Return the [X, Y] coordinate for the center point of the cell that contains the specified text.  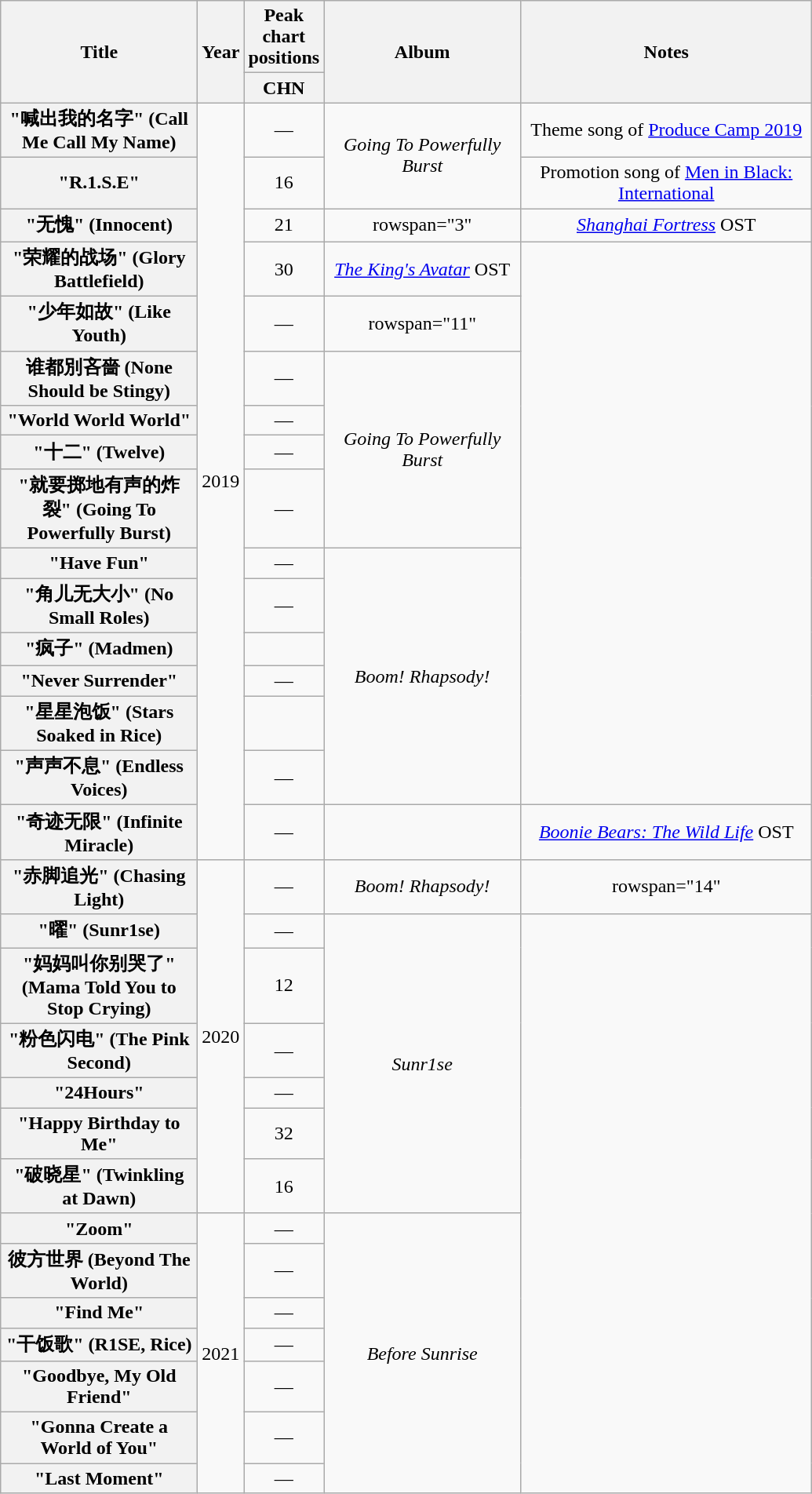
"角儿无大小" (No Small Roles) [99, 605]
The King's Avatar OST [422, 269]
Notes [667, 52]
"少年如故" (Like Youth) [99, 324]
"就要掷地有声的炸裂" (Going To Powerfully Burst) [99, 508]
Boonie Bears: The Wild Life OST [667, 833]
"Goodbye, My Old Friend" [99, 1387]
Sunr1se [422, 1064]
Title [99, 52]
"破晓星" (Twinkling at Dawn) [99, 1186]
"Find Me" [99, 1313]
"Have Fun" [99, 563]
"Zoom" [99, 1228]
"疯子" (Madmen) [99, 650]
32 [284, 1133]
"粉色闪电" (The Pink Second) [99, 1051]
2019 [221, 481]
"十二" (Twelve) [99, 452]
"Happy Birthday to Me" [99, 1133]
"奇迹无限" (Infinite Miracle) [99, 833]
Shanghai Fortress OST [667, 226]
"喊出我的名字" (Call Me Call My Name) [99, 130]
2020 [221, 1036]
21 [284, 226]
"Never Surrender" [99, 681]
"星星泡饭" (Stars Soaked in Rice) [99, 723]
彼方世界 (Beyond The World) [99, 1270]
2021 [221, 1353]
rowspan="11" [422, 324]
"赤脚追光" (Chasing Light) [99, 887]
"荣耀的战场" (Glory Battlefield) [99, 269]
"曜" (Sunr1se) [99, 931]
rowspan="3" [422, 226]
Promotion song of Men in Black: International [667, 182]
Peak chart positions [284, 37]
Before Sunrise [422, 1353]
"无愧" (Innocent) [99, 226]
12 [284, 986]
"World World World" [99, 421]
"Last Moment" [99, 1478]
Year [221, 52]
30 [284, 269]
谁都別吝嗇 (None Should be Stingy) [99, 378]
"声声不息" (Endless Voices) [99, 778]
"妈妈叫你别哭了" (Mama Told You to Stop Crying) [99, 986]
"干饭歌" (R1SE, Rice) [99, 1345]
"24Hours" [99, 1093]
CHN [284, 88]
Album [422, 52]
"R.1.S.E" [99, 182]
"Gonna Create a World of You" [99, 1438]
Theme song of Produce Camp 2019 [667, 130]
rowspan="14" [667, 887]
